Extract the (X, Y) coordinate from the center of the cell holding the provided text.  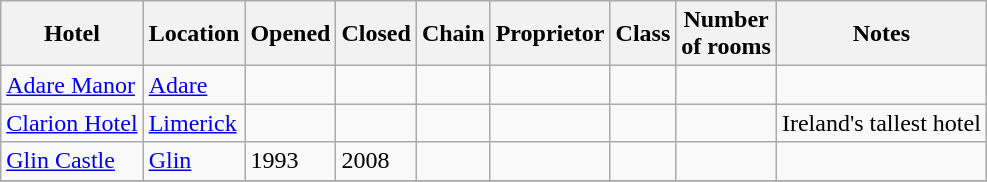
Proprietor (550, 34)
Ireland's tallest hotel (881, 123)
Closed (376, 34)
Clarion Hotel (72, 123)
Location (194, 34)
Glin Castle (72, 161)
Glin (194, 161)
Notes (881, 34)
Adare Manor (72, 85)
Opened (290, 34)
2008 (376, 161)
Class (643, 34)
Chain (453, 34)
Limerick (194, 123)
1993 (290, 161)
Adare (194, 85)
Hotel (72, 34)
Numberof rooms (726, 34)
